Output the (x, y) coordinate of the center of the cell containing the given text.  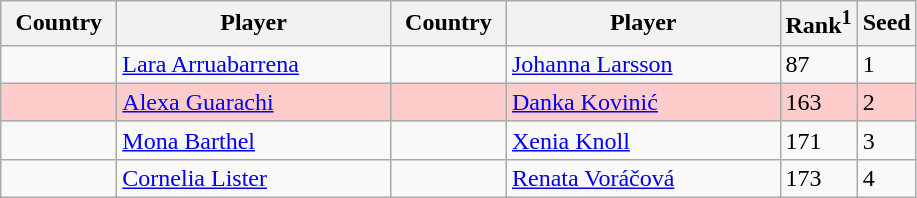
173 (818, 178)
Xenia Knoll (643, 140)
Alexa Guarachi (254, 102)
163 (818, 102)
Mona Barthel (254, 140)
Danka Kovinić (643, 102)
Seed (886, 24)
Johanna Larsson (643, 64)
1 (886, 64)
87 (818, 64)
2 (886, 102)
Lara Arruabarrena (254, 64)
4 (886, 178)
Cornelia Lister (254, 178)
171 (818, 140)
3 (886, 140)
Rank1 (818, 24)
Renata Voráčová (643, 178)
